Pinpoint the cell where the given text exists, returning its (x, y) midpoint coordinate. 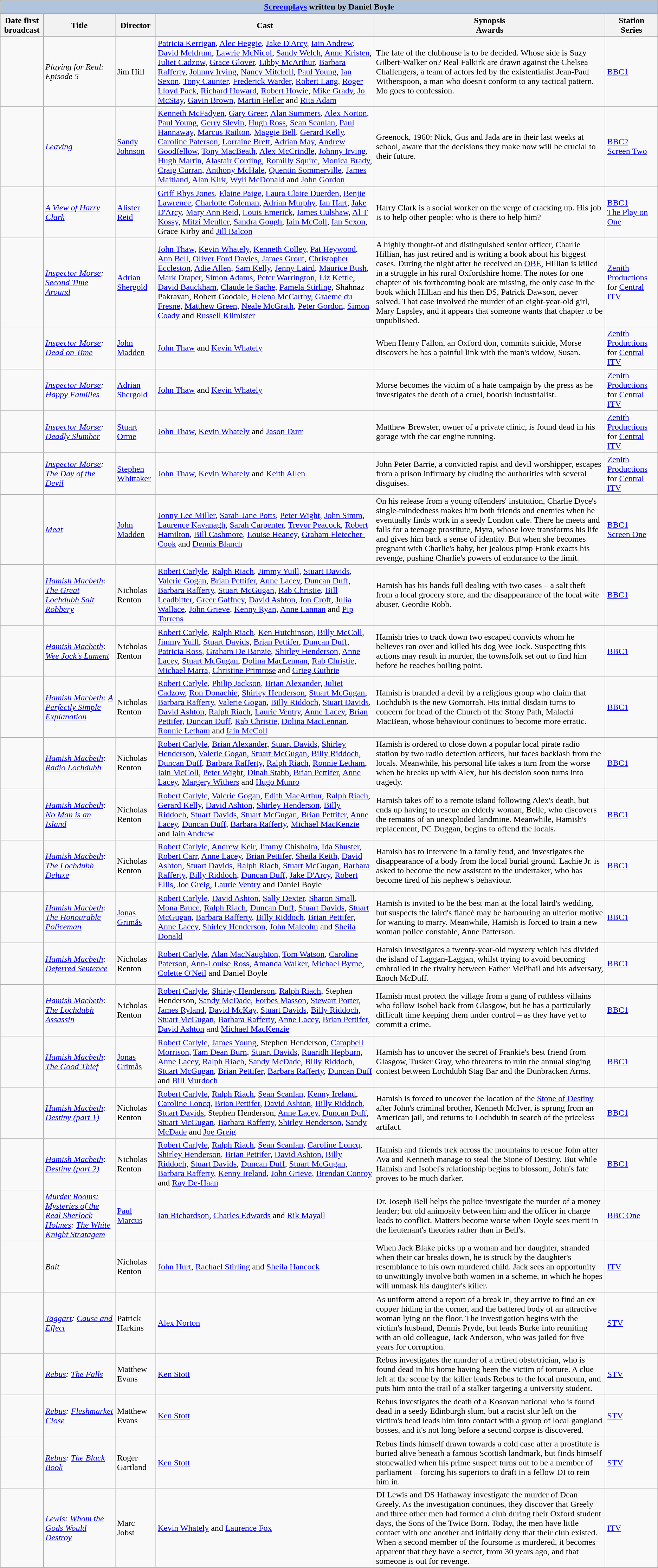
Sandy Johnson (135, 147)
Inspector Morse: The Day of the Devil (79, 473)
Hamish Macbeth: The Lochdubh Assassin (79, 1010)
Leaving (79, 147)
Alex Norton (265, 1323)
Hamish Macbeth: Destiny (part 1) (79, 1113)
Bait (79, 1267)
Harry Clark is a social worker on the verge of cracking up. His job is to help other people: who is there to help him? (490, 212)
Hamish Macbeth: The Lochdubh Deluxe (79, 866)
Hamish Macbeth: A Perfectly Simple Explanation (79, 707)
BBC1The Play on One (631, 212)
Inspector Morse: Dead on Time (79, 348)
Lewis: Whom the Gods Would Destroy (79, 1528)
Hamish Macbeth: No Man is an Island (79, 815)
Playing for Real: Episode 5 (79, 72)
SynopsisAwards (490, 25)
Murder Rooms: Mysteries of the Real Sherlock Holmes: The White Knight Stratagem (79, 1215)
John Peter Barrie, a convicted rapist and devil worshipper, escapes from a prison infirmary by eluding the authorities with several disguises. (490, 473)
Hamish Macbeth: The Great Lochdubh Salt Robbery (79, 595)
Director (135, 25)
Inspector Morse: Happy Families (79, 390)
Hamish Macbeth: Radio Lochdubh (79, 763)
StationSeries (631, 25)
Rebus: The Black Book (79, 1462)
Rebus: The Falls (79, 1374)
Rebus: Fleshmarket Close (79, 1416)
Kevin Whately and Laurence Fox (265, 1528)
Ian Richardson, Charles Edwards and Rik Mayall (265, 1215)
Marc Jobst (135, 1528)
Date first broadcast (22, 25)
Screenplays written by Daniel Boyle (329, 7)
Hamish Macbeth: Deferred Sentence (79, 964)
Hamish Macbeth: The Honourable Policeman (79, 917)
Inspector Morse: Second Time Around (79, 282)
Cast (265, 25)
A View of Harry Clark (79, 212)
John Hurt, Rachael Stirling and Sheila Hancock (265, 1267)
Alister Reid (135, 212)
Greenock, 1960: Nick, Gus and Jada are in their last weeks at school, aware that the decisions they make now will be crucial to their future. (490, 147)
John Thaw, Kevin Whately and Keith Allen (265, 473)
Jim Hill (135, 72)
John Thaw, Kevin Whately and Jason Durr (265, 431)
Taggart: Cause and Effect (79, 1323)
Roger Gartland (135, 1462)
Stuart Orme (135, 431)
BBC2Screen Two (631, 147)
Inspector Morse: Deadly Slumber (79, 431)
Meat (79, 529)
When Henry Fallon, an Oxford don, commits suicide, Morse discovers he has a painful link with the man's widow, Susan. (490, 348)
Paul Marcus (135, 1215)
Stephen Whittaker (135, 473)
Hamish Macbeth: The Good Thief (79, 1061)
BBC One (631, 1215)
Hamish Macbeth: Wee Jock's Lament (79, 651)
Matthew Brewster, owner of a private clinic, is found dead in his garage with the car engine running. (490, 431)
Robert Carlyle, Alan MacNaughton, Tom Watson, Caroline Paterson, Ann-Louise Ross, Amanda Walker, Michael Byrne, Colette O'Neil and Daniel Boyle (265, 964)
Morse becomes the victim of a hate campaign by the press as he investigates the death of a cruel, boorish industrialist. (490, 390)
Hamish Macbeth: Destiny (part 2) (79, 1164)
Title (79, 25)
BBC1Screen One (631, 529)
Patrick Harkins (135, 1323)
